Scan for the cell matching the given text and deliver its [X, Y] coordinate at center. 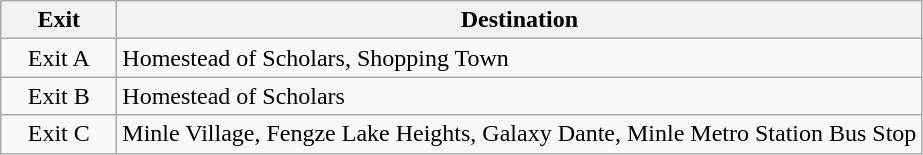
Homestead of Scholars [520, 96]
Exit C [59, 134]
Exit [59, 20]
Exit A [59, 58]
Minle Village, Fengze Lake Heights, Galaxy Dante, Minle Metro Station Bus Stop [520, 134]
Exit B [59, 96]
Destination [520, 20]
Homestead of Scholars, Shopping Town [520, 58]
